Search for the cell housing the specified text and yield its [X, Y] center coordinate. 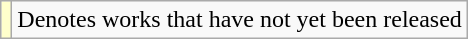
Denotes works that have not yet been released [240, 20]
